From the cell containing the given text, extract its center point as (x, y) coordinate. 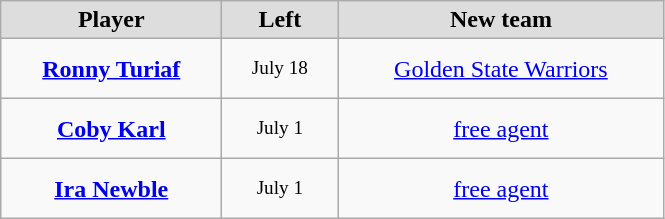
New team (501, 20)
Left (280, 20)
Ira Newble (112, 189)
Coby Karl (112, 129)
July 18 (280, 69)
Golden State Warriors (501, 69)
Player (112, 20)
Ronny Turiaf (112, 69)
